Return (X, Y) of the center of cell containing provided text 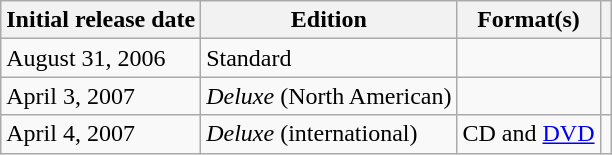
Initial release date (101, 20)
April 4, 2007 (101, 134)
CD and DVD (528, 134)
Format(s) (528, 20)
August 31, 2006 (101, 58)
Edition (329, 20)
April 3, 2007 (101, 96)
Deluxe (North American) (329, 96)
Deluxe (international) (329, 134)
Standard (329, 58)
